Determine the (x, y) coordinate at the center of the cell enclosing the given text.  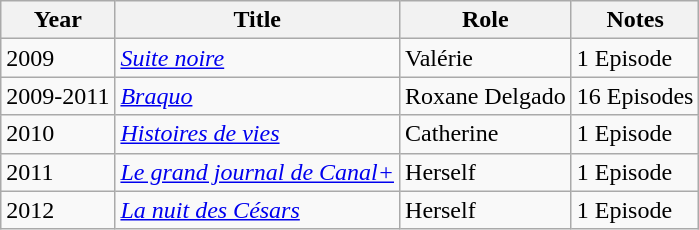
2009 (58, 58)
Suite noire (258, 58)
Valérie (486, 58)
Year (58, 20)
2010 (58, 134)
Roxane Delgado (486, 96)
Le grand journal de Canal+ (258, 172)
Notes (635, 20)
Title (258, 20)
16 Episodes (635, 96)
2012 (58, 210)
La nuit des Césars (258, 210)
Role (486, 20)
Catherine (486, 134)
2009-2011 (58, 96)
2011 (58, 172)
Braquo (258, 96)
Histoires de vies (258, 134)
